Scan for the cell matching the given text and deliver its (x, y) coordinate at center. 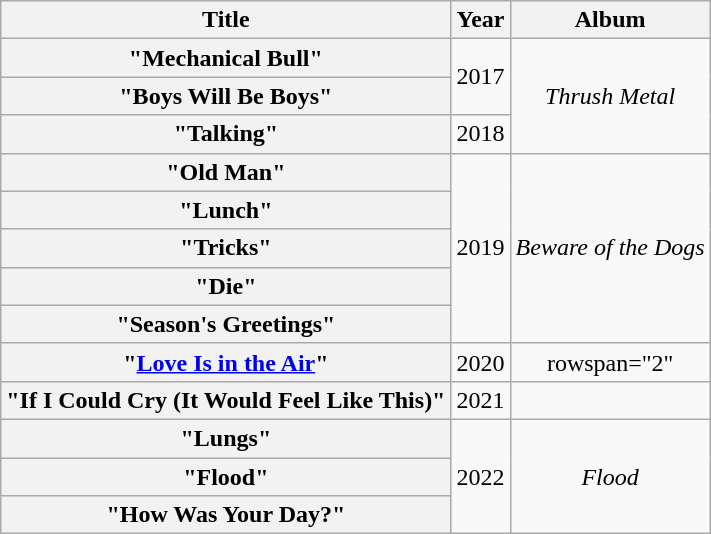
2019 (480, 248)
"Boys Will Be Boys" (226, 96)
"How Was Your Day?" (226, 515)
2022 (480, 476)
"Mechanical Bull" (226, 58)
rowspan="2" (610, 362)
2017 (480, 77)
"Tricks" (226, 248)
"Lungs" (226, 438)
Flood (610, 476)
Album (610, 20)
Thrush Metal (610, 96)
"If I Could Cry (It Would Feel Like This)" (226, 400)
Title (226, 20)
"Talking" (226, 134)
2020 (480, 362)
"Die" (226, 286)
"Old Man" (226, 172)
2021 (480, 400)
Beware of the Dogs (610, 248)
"Lunch" (226, 210)
2018 (480, 134)
Year (480, 20)
"Season's Greetings" (226, 324)
"Flood" (226, 477)
"Love Is in the Air" (226, 362)
